Pinpoint the cell where the given text exists, returning its [X, Y] midpoint coordinate. 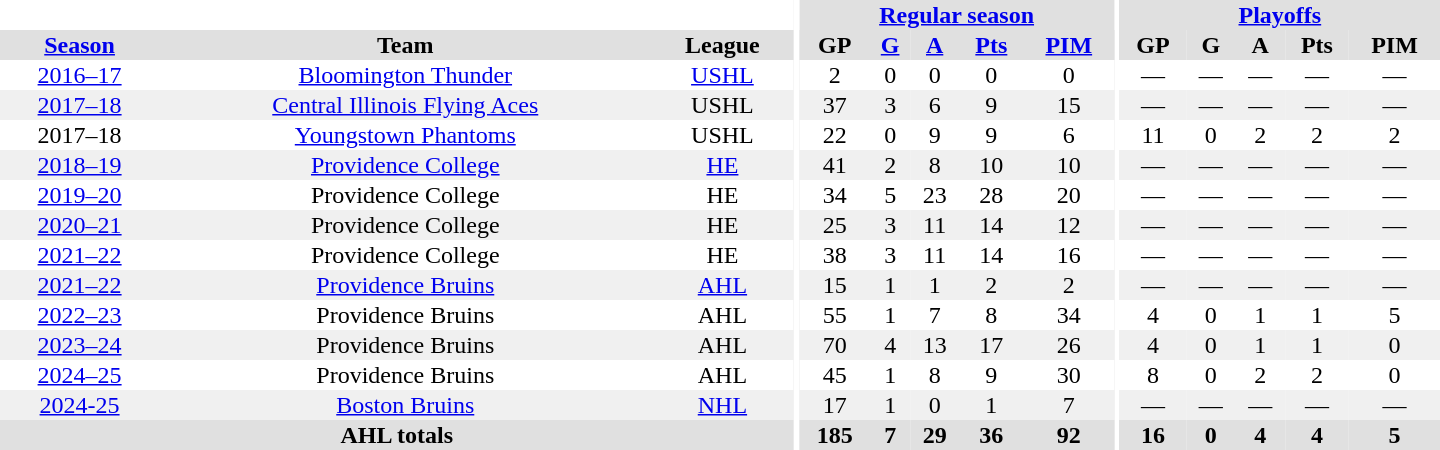
70 [834, 345]
28 [991, 195]
23 [934, 195]
185 [834, 435]
25 [834, 225]
League [722, 45]
2019–20 [80, 195]
Regular season [956, 15]
30 [1068, 375]
2024–25 [80, 375]
22 [834, 135]
Youngstown Phantoms [405, 135]
38 [834, 255]
Playoffs [1280, 15]
Boston Bruins [405, 405]
41 [834, 165]
AHL totals [396, 435]
2022–23 [80, 315]
45 [834, 375]
2018–19 [80, 165]
Bloomington Thunder [405, 75]
12 [1068, 225]
2023–24 [80, 345]
Team [405, 45]
2024-25 [80, 405]
55 [834, 315]
36 [991, 435]
37 [834, 105]
29 [934, 435]
2020–21 [80, 225]
NHL [722, 405]
13 [934, 345]
92 [1068, 435]
2016–17 [80, 75]
Central Illinois Flying Aces [405, 105]
20 [1068, 195]
26 [1068, 345]
Season [80, 45]
